From the cell containing the given text, extract its center point as (x, y) coordinate. 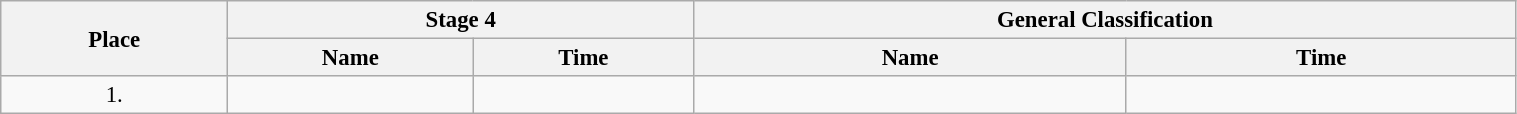
Place (114, 38)
General Classification (1105, 20)
Stage 4 (461, 20)
1. (114, 95)
